Scan for the cell matching the given text and deliver its [x, y] coordinate at center. 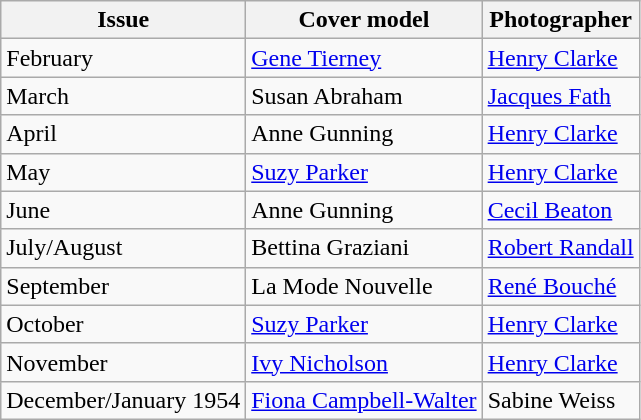
Cecil Beaton [560, 210]
September [124, 286]
April [124, 134]
Susan Abraham [364, 96]
February [124, 58]
René Bouché [560, 286]
Ivy Nicholson [364, 362]
June [124, 210]
Photographer [560, 20]
Bettina Graziani [364, 248]
Jacques Fath [560, 96]
Cover model [364, 20]
December/January 1954 [124, 400]
October [124, 324]
La Mode Nouvelle [364, 286]
July/August [124, 248]
Robert Randall [560, 248]
Sabine Weiss [560, 400]
May [124, 172]
Issue [124, 20]
November [124, 362]
Gene Tierney [364, 58]
March [124, 96]
Fiona Campbell-Walter [364, 400]
